Locate the cell with the specified text and output its (X, Y) center coordinate. 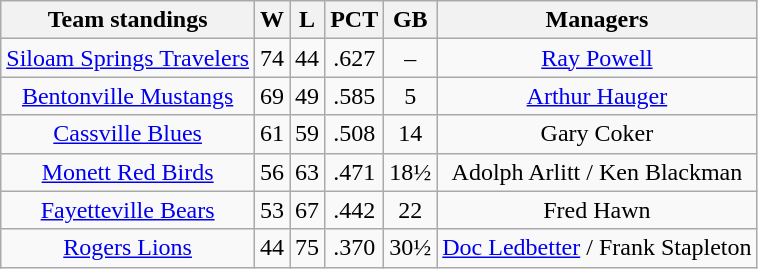
Arthur Hauger (597, 96)
14 (410, 134)
Fayetteville Bears (128, 210)
59 (308, 134)
Bentonville Mustangs (128, 96)
.508 (354, 134)
5 (410, 96)
Fred Hawn (597, 210)
Gary Coker (597, 134)
.442 (354, 210)
Siloam Springs Travelers (128, 58)
GB (410, 20)
75 (308, 248)
Cassville Blues (128, 134)
Team standings (128, 20)
Managers (597, 20)
.585 (354, 96)
53 (272, 210)
67 (308, 210)
– (410, 58)
Rogers Lions (128, 248)
18½ (410, 172)
.370 (354, 248)
74 (272, 58)
30½ (410, 248)
Doc Ledbetter / Frank Stapleton (597, 248)
L (308, 20)
W (272, 20)
49 (308, 96)
Adolph Arlitt / Ken Blackman (597, 172)
PCT (354, 20)
.627 (354, 58)
Ray Powell (597, 58)
Monett Red Birds (128, 172)
69 (272, 96)
.471 (354, 172)
61 (272, 134)
56 (272, 172)
63 (308, 172)
22 (410, 210)
